For the text-containing cell, return its midpoint in [X, Y] coordinate format. 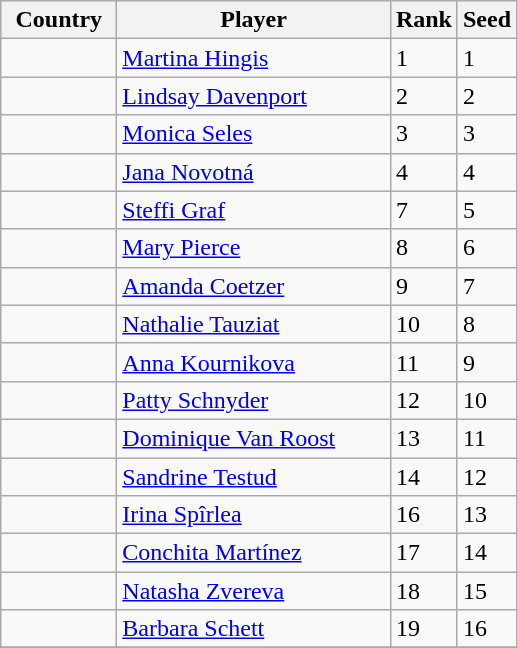
Sandrine Testud [254, 477]
Seed [486, 20]
15 [486, 591]
18 [424, 591]
6 [486, 248]
Rank [424, 20]
Anna Kournikova [254, 362]
Dominique Van Roost [254, 438]
5 [486, 210]
Martina Hingis [254, 58]
Monica Seles [254, 134]
Patty Schnyder [254, 400]
Lindsay Davenport [254, 96]
Nathalie Tauziat [254, 324]
Barbara Schett [254, 629]
Player [254, 20]
Natasha Zvereva [254, 591]
17 [424, 553]
Jana Novotná [254, 172]
Mary Pierce [254, 248]
Irina Spîrlea [254, 515]
Amanda Coetzer [254, 286]
Steffi Graf [254, 210]
Country [59, 20]
19 [424, 629]
Conchita Martínez [254, 553]
